From the cell containing the given text, extract its center point as [x, y] coordinate. 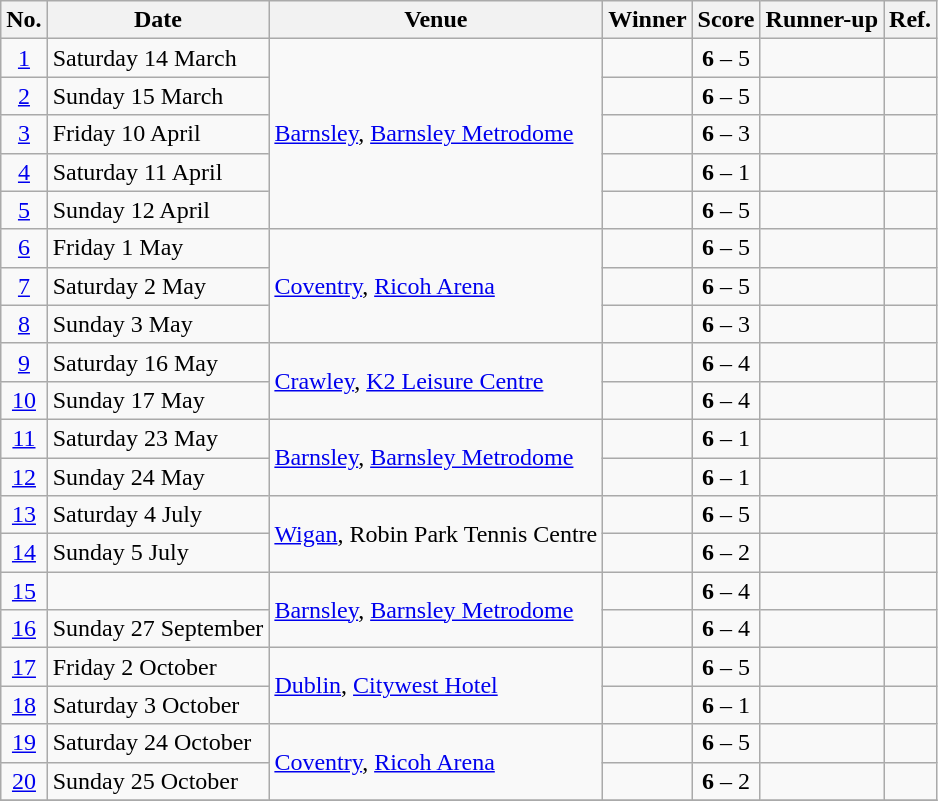
Ref. [910, 20]
Runner-up [822, 20]
Saturday 11 April [158, 172]
Saturday 23 May [158, 438]
Date [158, 20]
Winner [648, 20]
Saturday 3 October [158, 705]
Sunday 25 October [158, 781]
Saturday 4 July [158, 515]
Sunday 12 April [158, 210]
18 [24, 705]
4 [24, 172]
12 [24, 477]
Friday 10 April [158, 134]
14 [24, 553]
Saturday 2 May [158, 286]
Saturday 24 October [158, 743]
Saturday 16 May [158, 362]
Friday 2 October [158, 667]
1 [24, 58]
3 [24, 134]
Sunday 3 May [158, 324]
20 [24, 781]
Sunday 24 May [158, 477]
17 [24, 667]
13 [24, 515]
Saturday 14 March [158, 58]
8 [24, 324]
Sunday 17 May [158, 400]
5 [24, 210]
16 [24, 629]
Sunday 27 September [158, 629]
10 [24, 400]
9 [24, 362]
Sunday 15 March [158, 96]
19 [24, 743]
No. [24, 20]
Wigan, Robin Park Tennis Centre [436, 534]
Sunday 5 July [158, 553]
11 [24, 438]
Venue [436, 20]
Score [726, 20]
Friday 1 May [158, 248]
6 [24, 248]
2 [24, 96]
15 [24, 591]
7 [24, 286]
Crawley, K2 Leisure Centre [436, 381]
Dublin, Citywest Hotel [436, 686]
